Identify which cell holds the provided text, then report its (x, y) central coordinate. 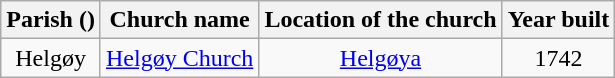
Helgøy (51, 58)
Parish () (51, 20)
Year built (558, 20)
Helgøy Church (179, 58)
Helgøya (380, 58)
Church name (179, 20)
Location of the church (380, 20)
1742 (558, 58)
